For the text-containing cell, return its midpoint in [x, y] coordinate format. 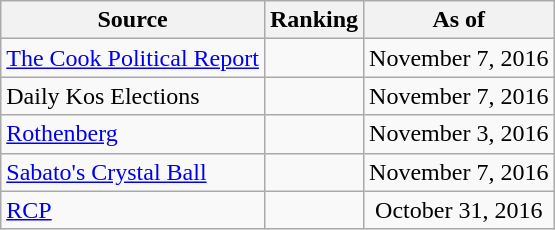
October 31, 2016 [459, 210]
Daily Kos Elections [133, 96]
The Cook Political Report [133, 58]
Sabato's Crystal Ball [133, 172]
Ranking [314, 20]
Source [133, 20]
Rothenberg [133, 134]
November 3, 2016 [459, 134]
As of [459, 20]
RCP [133, 210]
